For the text-containing cell, return its midpoint in [x, y] coordinate format. 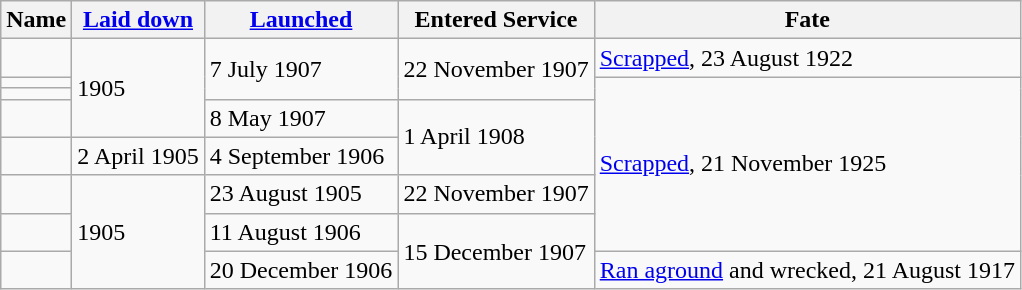
Ran aground and wrecked, 21 August 1917 [807, 270]
Launched [301, 20]
Fate [807, 20]
11 August 1906 [301, 232]
23 August 1905 [301, 194]
Entered Service [496, 20]
Scrapped, 23 August 1922 [807, 58]
4 September 1906 [301, 156]
20 December 1906 [301, 270]
15 December 1907 [496, 251]
1 April 1908 [496, 137]
Laid down [138, 20]
Name [36, 20]
8 May 1907 [301, 118]
7 July 1907 [301, 69]
2 April 1905 [138, 156]
Scrapped, 21 November 1925 [807, 164]
